Scan for the cell matching the given text and deliver its [x, y] coordinate at center. 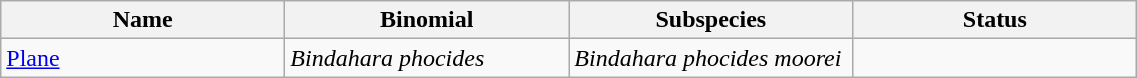
Bindahara phocides moorei [711, 58]
Name [143, 20]
Bindahara phocides [427, 58]
Plane [143, 58]
Subspecies [711, 20]
Binomial [427, 20]
Status [995, 20]
